From the cell containing the given text, extract its center point as [x, y] coordinate. 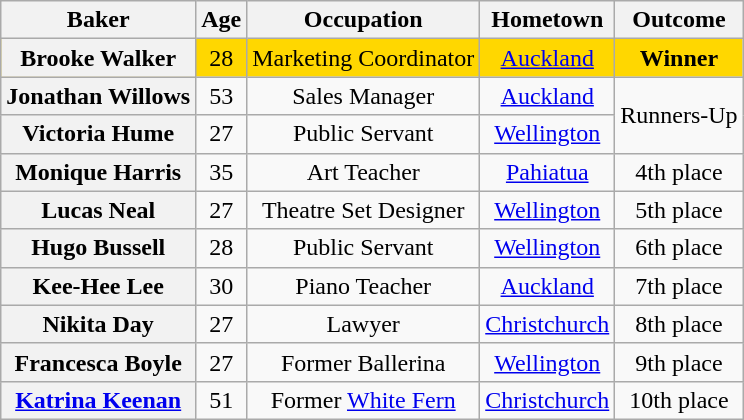
Occupation [364, 20]
Nikita Day [98, 324]
4th place [679, 172]
Art Teacher [364, 172]
Baker [98, 20]
8th place [679, 324]
Lucas Neal [98, 210]
6th place [679, 248]
Monique Harris [98, 172]
Hugo Bussell [98, 248]
9th place [679, 362]
Francesca Boyle [98, 362]
Former White Fern [364, 400]
Brooke Walker [98, 58]
Theatre Set Designer [364, 210]
Kee-Hee Lee [98, 286]
Jonathan Willows [98, 96]
Sales Manager [364, 96]
Lawyer [364, 324]
30 [222, 286]
Marketing Coordinator [364, 58]
Outcome [679, 20]
Piano Teacher [364, 286]
Age [222, 20]
7th place [679, 286]
5th place [679, 210]
35 [222, 172]
10th place [679, 400]
Former Ballerina [364, 362]
Runners-Up [679, 115]
Hometown [548, 20]
Winner [679, 58]
Victoria Hume [98, 134]
53 [222, 96]
Katrina Keenan [98, 400]
51 [222, 400]
Pahiatua [548, 172]
